Detect which cell encompasses the target text, then output its [x, y] center coordinate. 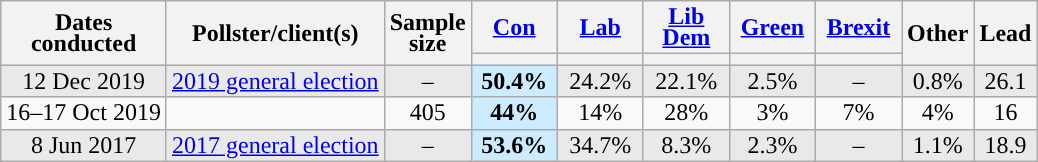
Lib Dem [686, 28]
16–17 Oct 2019 [84, 113]
2.3% [772, 145]
Other [938, 33]
4% [938, 113]
53.6% [514, 145]
7% [858, 113]
2017 general election [275, 145]
28% [686, 113]
14% [600, 113]
2019 general election [275, 81]
3% [772, 113]
24.2% [600, 81]
26.1 [1006, 81]
Lab [600, 28]
Green [772, 28]
Brexit [858, 28]
50.4% [514, 81]
18.9 [1006, 145]
8 Jun 2017 [84, 145]
Pollster/client(s) [275, 33]
405 [428, 113]
0.8% [938, 81]
1.1% [938, 145]
Datesconducted [84, 33]
Con [514, 28]
12 Dec 2019 [84, 81]
8.3% [686, 145]
2.5% [772, 81]
44% [514, 113]
16 [1006, 113]
Samplesize [428, 33]
22.1% [686, 81]
Lead [1006, 33]
34.7% [600, 145]
